Output the (x, y) coordinate of the center of the cell containing the given text.  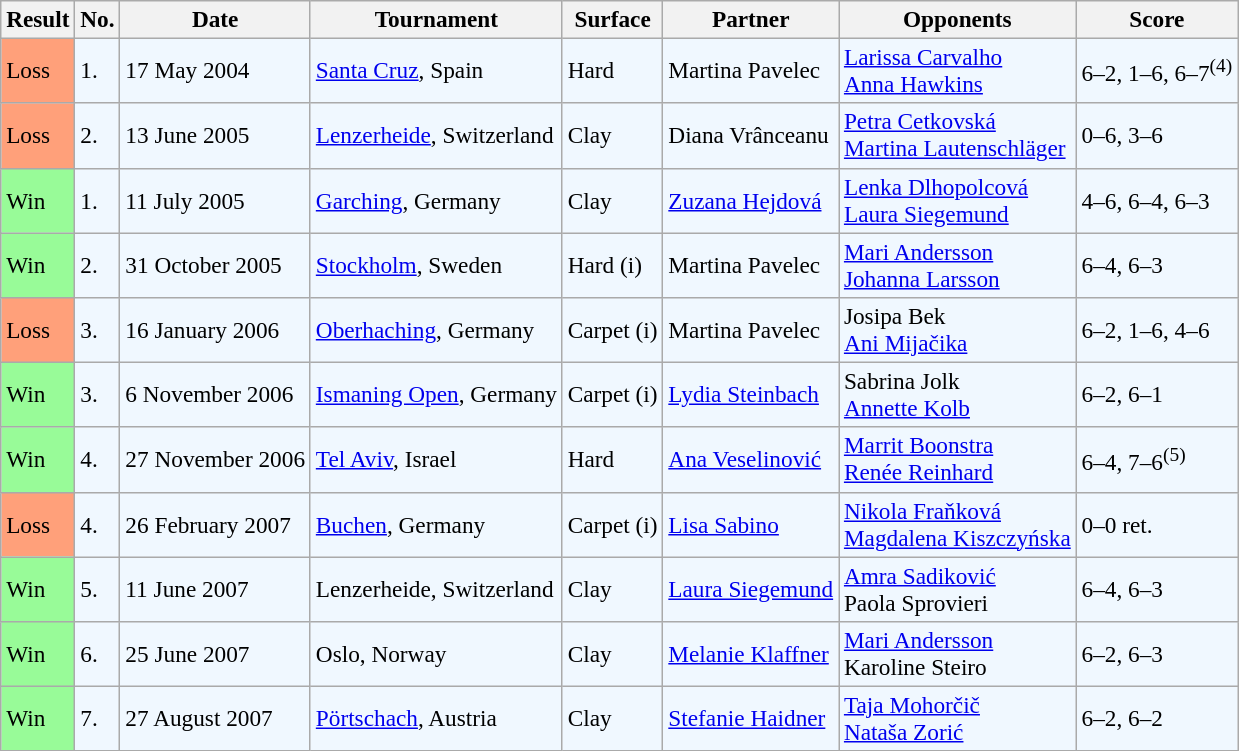
Sabrina Jolk Annette Kolb (958, 394)
Lisa Sabino (751, 524)
Larissa Carvalho Anna Hawkins (958, 70)
Lenka Dlhopolcová Laura Siegemund (958, 200)
Melanie Klaffner (751, 654)
Partner (751, 19)
Ismaning Open, Germany (436, 394)
26 February 2007 (215, 524)
6–2, 1–6, 4–6 (1156, 330)
Oberhaching, Germany (436, 330)
6. (98, 654)
4–6, 6–4, 6–3 (1156, 200)
Josipa Bek Ani Mijačika (958, 330)
Petra Cetkovská Martina Lautenschläger (958, 136)
No. (98, 19)
Pörtschach, Austria (436, 718)
Stockholm, Sweden (436, 264)
25 June 2007 (215, 654)
13 June 2005 (215, 136)
11 July 2005 (215, 200)
Marrit Boonstra Renée Reinhard (958, 460)
6–4, 7–6(5) (1156, 460)
Nikola Fraňková Magdalena Kiszczyńska (958, 524)
27 August 2007 (215, 718)
Mari Andersson Karoline Steiro (958, 654)
11 June 2007 (215, 588)
Score (1156, 19)
6 November 2006 (215, 394)
Surface (612, 19)
16 January 2006 (215, 330)
Ana Veselinović (751, 460)
Stefanie Haidner (751, 718)
0–0 ret. (1156, 524)
6–2, 1–6, 6–7(4) (1156, 70)
Garching, Germany (436, 200)
Zuzana Hejdová (751, 200)
Diana Vrânceanu (751, 136)
5. (98, 588)
Santa Cruz, Spain (436, 70)
Oslo, Norway (436, 654)
7. (98, 718)
Hard (i) (612, 264)
6–2, 6–2 (1156, 718)
27 November 2006 (215, 460)
Taja Mohorčič Nataša Zorić (958, 718)
6–2, 6–3 (1156, 654)
31 October 2005 (215, 264)
Opponents (958, 19)
Tel Aviv, Israel (436, 460)
Amra Sadiković Paola Sprovieri (958, 588)
17 May 2004 (215, 70)
Tournament (436, 19)
6–2, 6–1 (1156, 394)
Date (215, 19)
Lydia Steinbach (751, 394)
Buchen, Germany (436, 524)
Mari Andersson Johanna Larsson (958, 264)
0–6, 3–6 (1156, 136)
Laura Siegemund (751, 588)
Result (38, 19)
